Capture the cell that displays the provided text and extract its (x, y) central coordinate. 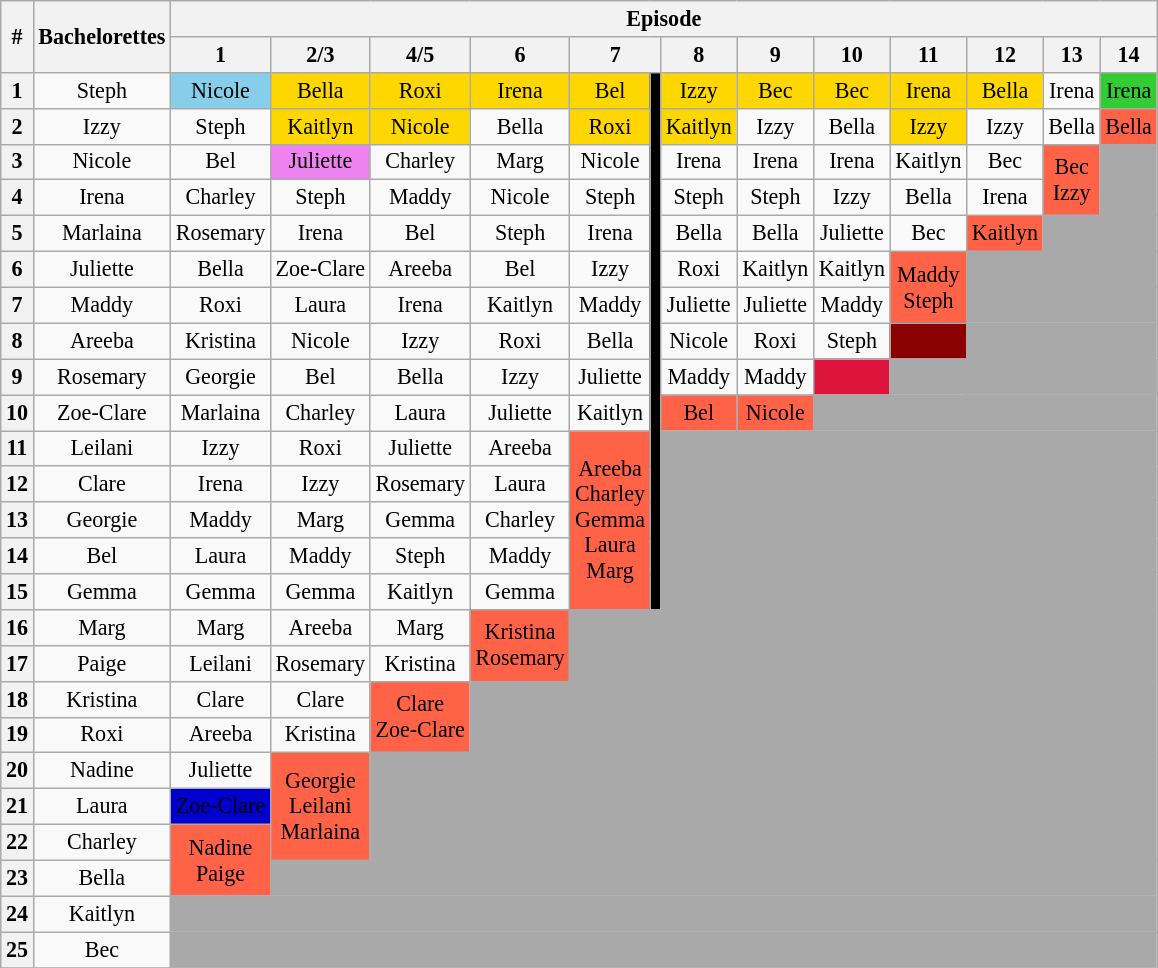
18 (17, 699)
22 (17, 842)
17 (17, 663)
Bachelorettes (102, 36)
2/3 (320, 54)
20 (17, 771)
MaddySteph (928, 287)
ClareZoe-Clare (420, 717)
25 (17, 950)
KristinaRosemary (520, 645)
GeorgieLeilaniMarlaina (320, 806)
24 (17, 914)
4 (17, 198)
4/5 (420, 54)
2 (17, 126)
NadinePaige (221, 860)
23 (17, 878)
# (17, 36)
Paige (102, 663)
BecIzzy (1072, 180)
19 (17, 735)
5 (17, 233)
AreebaCharleyGemmaLauraMarg (610, 520)
21 (17, 806)
Episode (664, 18)
3 (17, 162)
15 (17, 591)
16 (17, 627)
Nadine (102, 771)
